Capture the cell that displays the provided text and extract its [x, y] central coordinate. 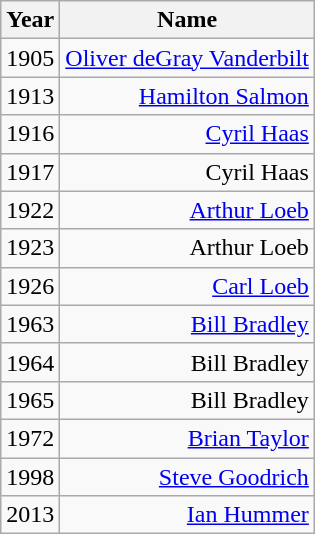
1998 [30, 477]
1913 [30, 96]
1922 [30, 210]
Hamilton Salmon [188, 96]
2013 [30, 515]
Name [188, 20]
Brian Taylor [188, 438]
Ian Hummer [188, 515]
1917 [30, 172]
1972 [30, 438]
1965 [30, 400]
1926 [30, 286]
1905 [30, 58]
1963 [30, 324]
Year [30, 20]
Oliver deGray Vanderbilt [188, 58]
1923 [30, 248]
Steve Goodrich [188, 477]
1964 [30, 362]
1916 [30, 134]
Carl Loeb [188, 286]
